For the text-containing cell, return its midpoint in [x, y] coordinate format. 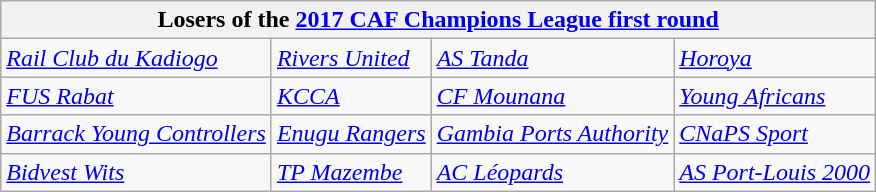
TP Mazembe [351, 172]
Rivers United [351, 58]
AS Port-Louis 2000 [775, 172]
AC Léopards [552, 172]
Bidvest Wits [136, 172]
Losers of the 2017 CAF Champions League first round [438, 20]
Barrack Young Controllers [136, 134]
Rail Club du Kadiogo [136, 58]
Enugu Rangers [351, 134]
CNaPS Sport [775, 134]
CF Mounana [552, 96]
AS Tanda [552, 58]
Gambia Ports Authority [552, 134]
KCCA [351, 96]
Young Africans [775, 96]
Horoya [775, 58]
FUS Rabat [136, 96]
